Find where the given text appears and provide that cell's center as (x, y) coordinate. 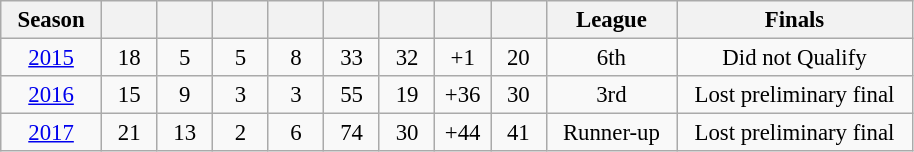
+36 (463, 95)
9 (185, 95)
+44 (463, 133)
32 (407, 58)
18 (129, 58)
8 (296, 58)
2017 (52, 133)
6th (612, 58)
20 (518, 58)
+1 (463, 58)
2015 (52, 58)
Season (52, 20)
55 (352, 95)
2 (241, 133)
74 (352, 133)
3rd (612, 95)
6 (296, 133)
13 (185, 133)
Finals (795, 20)
33 (352, 58)
41 (518, 133)
15 (129, 95)
21 (129, 133)
19 (407, 95)
2016 (52, 95)
Did not Qualify (795, 58)
Runner-up (612, 133)
League (612, 20)
